Identify which cell holds the provided text, then report its (X, Y) central coordinate. 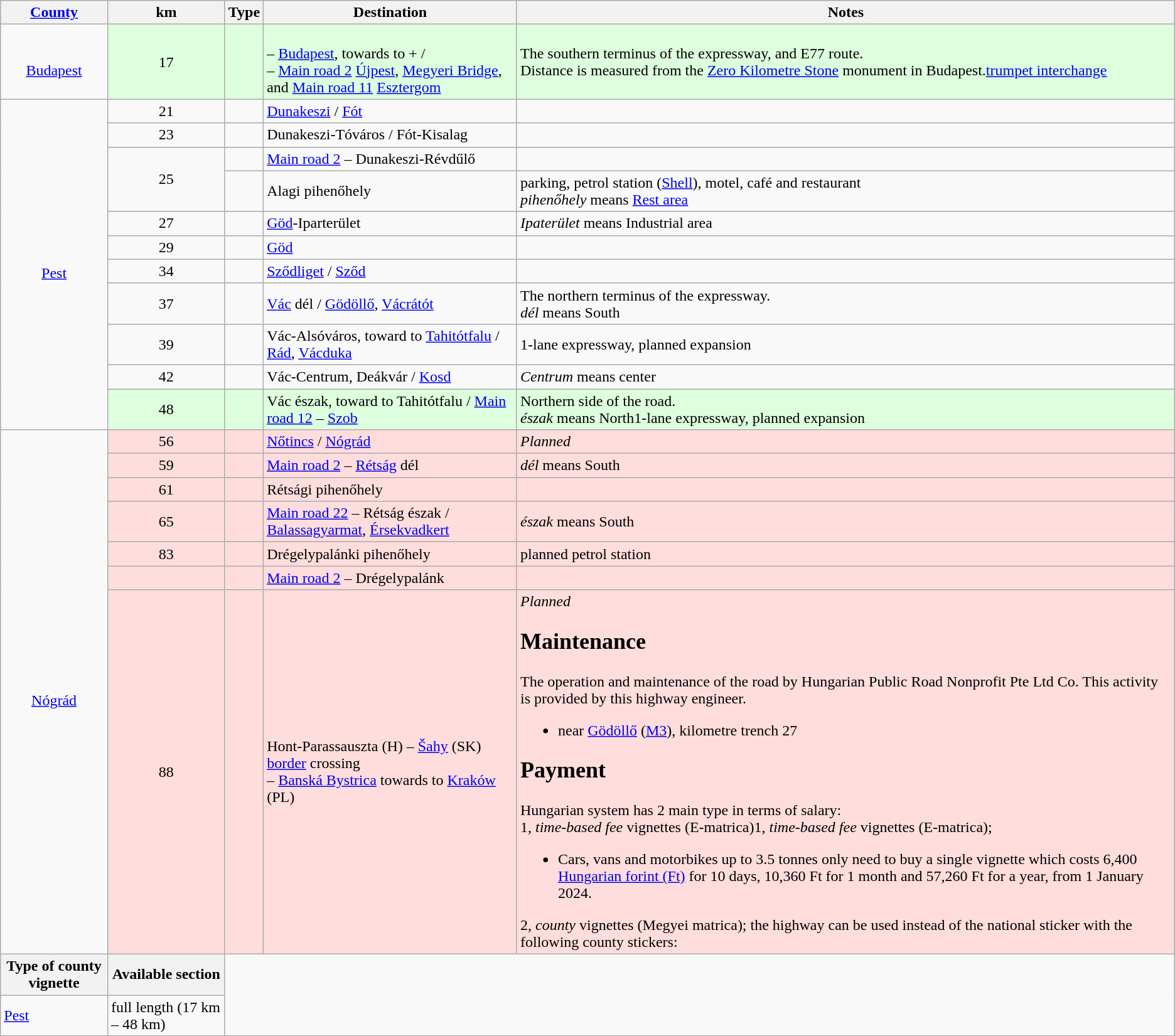
Vác-Centrum, Deákvár / Kosd (390, 376)
17 (166, 61)
Main road 2 – Dunakeszi-Révdűlő (390, 159)
Destination (390, 13)
21 (166, 111)
65 (166, 522)
Göd-Iparterület (390, 223)
Dunakeszi-Tóváros / Fót-Kisalag (390, 135)
planned petrol station (845, 554)
39 (166, 344)
Centrum means center (845, 376)
Vác dél / Gödöllő, Vácrátót (390, 304)
The southern terminus of the expressway, and E77 route.Distance is measured from the Zero Kilometre Stone monument in Budapest.trumpet interchange (845, 61)
1-lane expressway, planned expansion (845, 344)
23 (166, 135)
61 (166, 489)
Nógrád (54, 692)
– Budapest, towards to + / – Main road 2 Újpest, Megyeri Bridge, and Main road 11 Esztergom (390, 61)
25 (166, 179)
County (54, 13)
Dunakeszi / Fót (390, 111)
Available section (166, 974)
Nőtincs / Nógrád (390, 442)
29 (166, 247)
Type of county vignette (54, 974)
88 (166, 772)
The northern terminus of the expressway.dél means South (845, 304)
észak means South (845, 522)
Notes (845, 13)
Main road 2 – Drégelypalánk (390, 578)
42 (166, 376)
Planned (845, 442)
34 (166, 271)
Rétsági pihenőhely (390, 489)
Type (244, 13)
83 (166, 554)
Göd (390, 247)
37 (166, 304)
Main road 22 – Rétság észak / Balassagyarmat, Érsekvadkert (390, 522)
full length (17 km – 48 km) (166, 1015)
Vác-Alsóváros, toward to Tahitótfalu / Rád, Vácduka (390, 344)
Main road 2 – Rétság dél (390, 466)
Northern side of the road.észak means North1-lane expressway, planned expansion (845, 409)
56 (166, 442)
Ipaterület means Industrial area (845, 223)
Budapest (54, 61)
Alagi pihenőhely (390, 191)
dél means South (845, 466)
Vác észak, toward to Tahitótfalu / Main road 12 – Szob (390, 409)
59 (166, 466)
Drégelypalánki pihenőhely (390, 554)
27 (166, 223)
km (166, 13)
parking, petrol station (Shell), motel, café and restaurantpihenőhely means Rest area (845, 191)
48 (166, 409)
Hont-Parassauszta (H) – Šahy (SK) border crossing – Banská Bystrica towards to Kraków (PL) (390, 772)
Sződliget / Sződ (390, 271)
